Capture the cell that displays the provided text and extract its [X, Y] central coordinate. 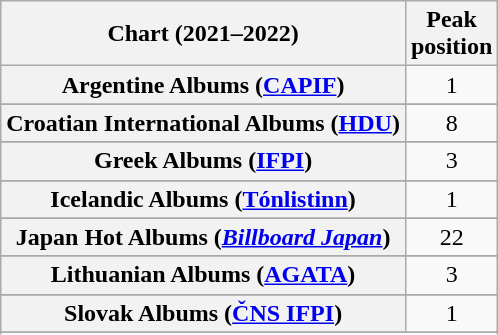
Chart (2021–2022) [204, 34]
Icelandic Albums (Tónlistinn) [204, 199]
Japan Hot Albums (Billboard Japan) [204, 237]
Peakposition [451, 34]
Argentine Albums (CAPIF) [204, 85]
Slovak Albums (ČNS IFPI) [204, 313]
Lithuanian Albums (AGATA) [204, 275]
8 [451, 123]
Croatian International Albums (HDU) [204, 123]
22 [451, 237]
Greek Albums (IFPI) [204, 161]
